Capture the cell that displays the provided text and extract its (x, y) central coordinate. 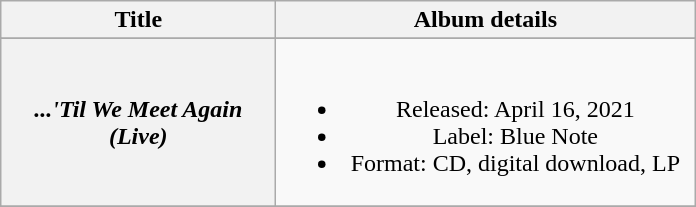
Title (138, 20)
Album details (486, 20)
...'Til We Meet Again (Live) (138, 122)
Released: April 16, 2021Label: Blue NoteFormat: CD, digital download, LP (486, 122)
